Extract the (X, Y) coordinate from the center of the cell holding the provided text.  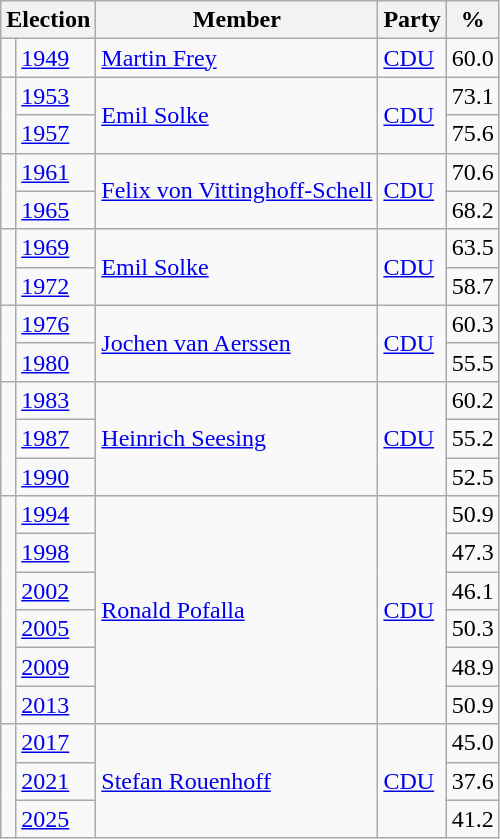
63.5 (472, 248)
68.2 (472, 210)
2009 (56, 667)
1953 (56, 96)
Felix von Vittinghoff-Schell (237, 191)
2013 (56, 705)
73.1 (472, 96)
Member (237, 20)
Jochen van Aerssen (237, 343)
Stefan Rouenhoff (237, 781)
Heinrich Seesing (237, 438)
Martin Frey (237, 58)
2005 (56, 629)
Ronald Pofalla (237, 610)
48.9 (472, 667)
52.5 (472, 477)
60.0 (472, 58)
46.1 (472, 591)
% (472, 20)
1969 (56, 248)
1961 (56, 172)
2021 (56, 781)
37.6 (472, 781)
2017 (56, 743)
1998 (56, 553)
45.0 (472, 743)
1983 (56, 400)
1990 (56, 477)
47.3 (472, 553)
1976 (56, 324)
Election (48, 20)
1972 (56, 286)
2002 (56, 591)
60.2 (472, 400)
41.2 (472, 819)
1965 (56, 210)
1949 (56, 58)
50.3 (472, 629)
58.7 (472, 286)
75.6 (472, 134)
2025 (56, 819)
Party (412, 20)
1957 (56, 134)
1987 (56, 438)
55.5 (472, 362)
60.3 (472, 324)
1994 (56, 515)
55.2 (472, 438)
70.6 (472, 172)
1980 (56, 362)
